Scan for the cell matching the given text and deliver its [X, Y] coordinate at center. 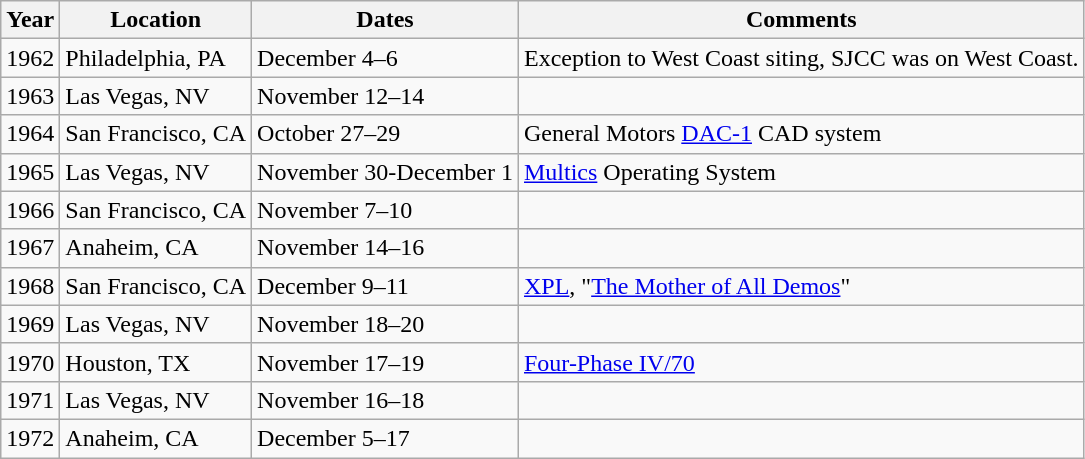
November 12–14 [386, 96]
November 16–18 [386, 400]
November 7–10 [386, 210]
1972 [30, 438]
XPL, "The Mother of All Demos" [801, 286]
December 5–17 [386, 438]
1962 [30, 58]
Four-Phase IV/70 [801, 362]
1971 [30, 400]
1964 [30, 134]
Exception to West Coast siting, SJCC was on West Coast. [801, 58]
General Motors DAC-1 CAD system [801, 134]
December 4–6 [386, 58]
1965 [30, 172]
Comments [801, 20]
Philadelphia, PA [156, 58]
Dates [386, 20]
1963 [30, 96]
1970 [30, 362]
October 27–29 [386, 134]
Multics Operating System [801, 172]
November 17–19 [386, 362]
1969 [30, 324]
December 9–11 [386, 286]
November 18–20 [386, 324]
November 14–16 [386, 248]
Year [30, 20]
1967 [30, 248]
Houston, TX [156, 362]
Location [156, 20]
November 30-December 1 [386, 172]
1968 [30, 286]
1966 [30, 210]
